Return (x, y) of the center of cell containing provided text 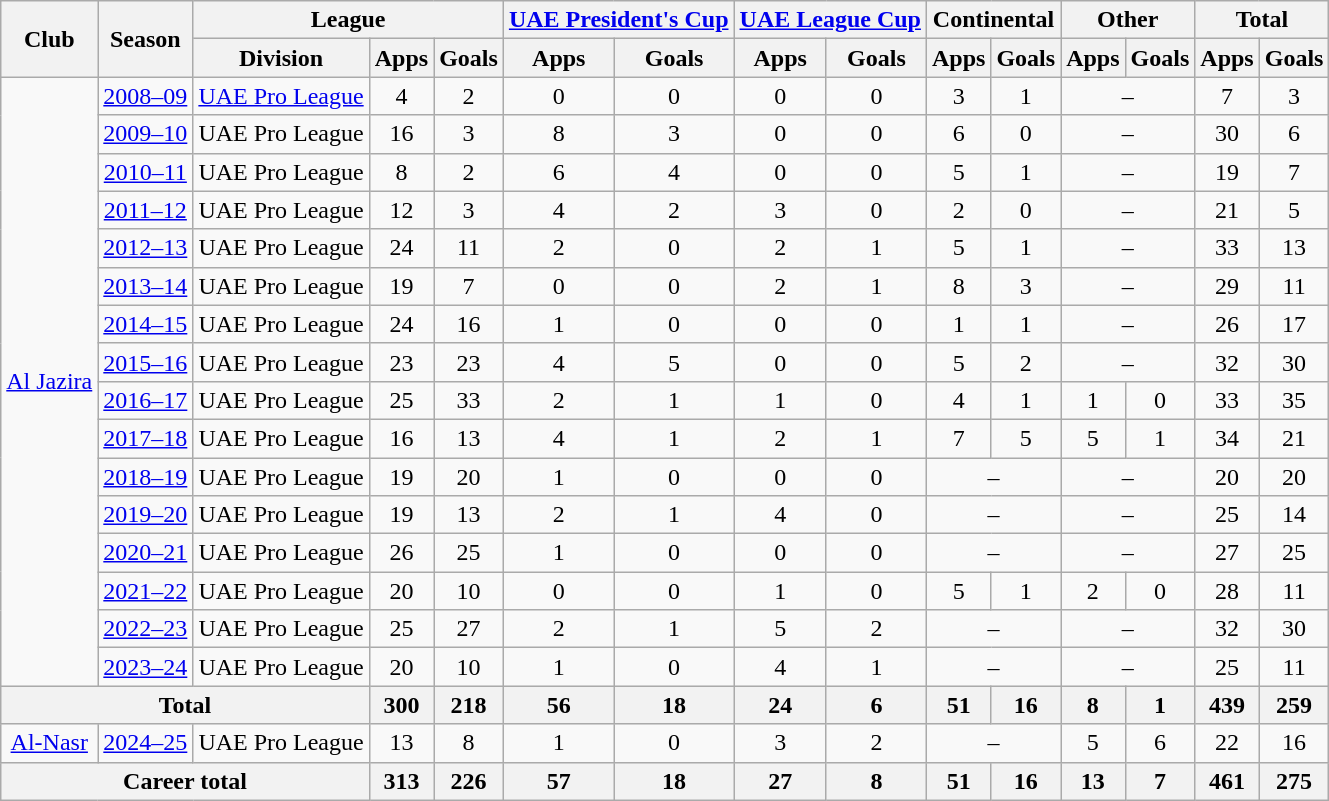
2010–11 (146, 172)
Division (281, 58)
439 (1227, 705)
Season (146, 39)
2022–23 (146, 629)
League (348, 20)
Club (50, 39)
29 (1227, 286)
34 (1227, 438)
12 (401, 210)
218 (469, 705)
2009–10 (146, 134)
2019–20 (146, 515)
2011–12 (146, 210)
Other (1128, 20)
35 (1294, 400)
Al-Nasr (50, 743)
Continental (993, 20)
2023–24 (146, 667)
300 (401, 705)
28 (1227, 591)
2018–19 (146, 477)
2008–09 (146, 96)
UAE League Cup (830, 20)
2016–17 (146, 400)
57 (558, 781)
313 (401, 781)
2024–25 (146, 743)
2014–15 (146, 324)
226 (469, 781)
UAE President's Cup (618, 20)
Career total (185, 781)
Al Jazira (50, 382)
2012–13 (146, 248)
2020–21 (146, 553)
461 (1227, 781)
22 (1227, 743)
259 (1294, 705)
2017–18 (146, 438)
2013–14 (146, 286)
56 (558, 705)
2021–22 (146, 591)
2015–16 (146, 362)
14 (1294, 515)
17 (1294, 324)
275 (1294, 781)
